Pinpoint the cell where the given text exists, returning its [x, y] midpoint coordinate. 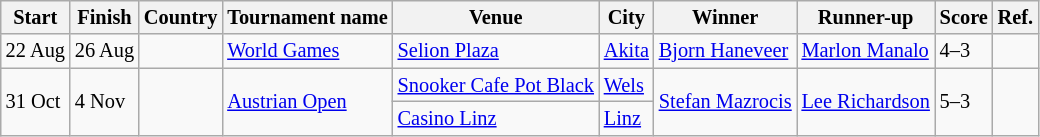
Ref. [1016, 17]
Lee Richardson [866, 102]
Finish [104, 17]
Winner [726, 17]
Tournament name [307, 17]
Snooker Cafe Pot Black [496, 85]
Casino Linz [496, 118]
5–3 [964, 102]
Wels [626, 85]
Akita [626, 51]
City [626, 17]
World Games [307, 51]
Marlon Manalo [866, 51]
Austrian Open [307, 102]
22 Aug [36, 51]
Score [964, 17]
Country [180, 17]
Bjorn Haneveer [726, 51]
4 Nov [104, 102]
Selion Plaza [496, 51]
4–3 [964, 51]
Linz [626, 118]
31 Oct [36, 102]
Start [36, 17]
26 Aug [104, 51]
Venue [496, 17]
Runner-up [866, 17]
Stefan Mazrocis [726, 102]
